Output the [X, Y] coordinate of the center of the cell containing the given text.  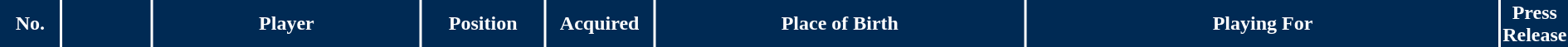
Playing For [1263, 23]
Place of Birth [840, 23]
Player [287, 23]
Acquired [599, 23]
No. [30, 23]
Position [483, 23]
Press Release [1535, 23]
